Identify which cell holds the provided text, then report its [X, Y] central coordinate. 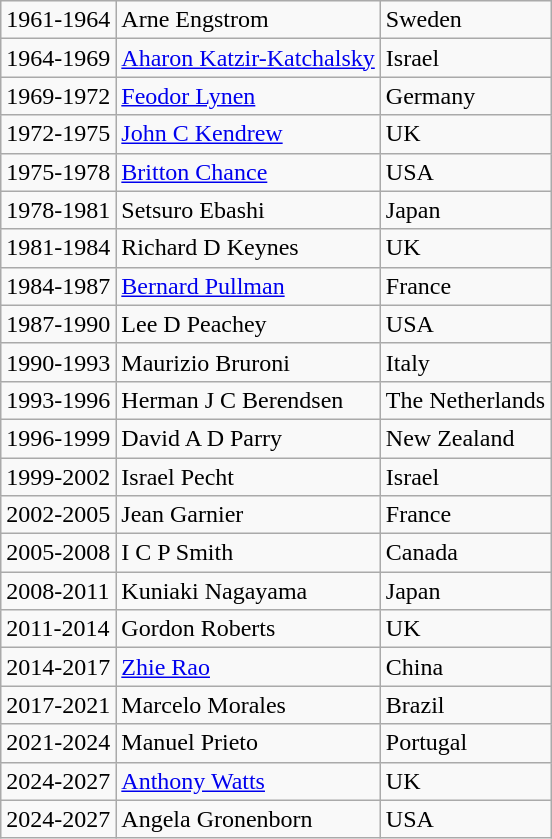
Germany [465, 96]
Britton Chance [248, 172]
Sweden [465, 20]
Richard D Keynes [248, 248]
2014-2017 [58, 667]
1978-1981 [58, 210]
1984-1987 [58, 286]
Kuniaki Nagayama [248, 591]
1972-1975 [58, 134]
2017-2021 [58, 705]
Canada [465, 553]
Angela Gronenborn [248, 819]
2005-2008 [58, 553]
Maurizio Bruroni [248, 362]
Anthony Watts [248, 781]
Italy [465, 362]
1981-1984 [58, 248]
1964-1969 [58, 58]
Arne Engstrom [248, 20]
1975-1978 [58, 172]
Israel Pecht [248, 477]
Aharon Katzir-Katchalsky [248, 58]
1990-1993 [58, 362]
2008-2011 [58, 591]
Brazil [465, 705]
1993-1996 [58, 400]
1961-1964 [58, 20]
2011-2014 [58, 629]
Lee D Peachey [248, 324]
Manuel Prieto [248, 743]
The Netherlands [465, 400]
Marcelo Morales [248, 705]
I C P Smith [248, 553]
Setsuro Ebashi [248, 210]
David A D Parry [248, 438]
Portugal [465, 743]
New Zealand [465, 438]
1987-1990 [58, 324]
China [465, 667]
2021-2024 [58, 743]
Zhie Rao [248, 667]
1999-2002 [58, 477]
Jean Garnier [248, 515]
2002-2005 [58, 515]
Herman J C Berendsen [248, 400]
1969-1972 [58, 96]
John C Kendrew [248, 134]
Gordon Roberts [248, 629]
Bernard Pullman [248, 286]
1996-1999 [58, 438]
Feodor Lynen [248, 96]
